Locate the cell with the specified text and output its [x, y] center coordinate. 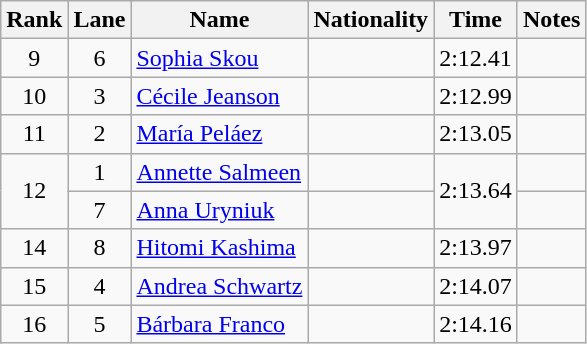
Anna Uryniuk [220, 210]
Name [220, 20]
Andrea Schwartz [220, 286]
2:13.05 [476, 134]
Sophia Skou [220, 58]
2:13.64 [476, 191]
2:14.16 [476, 324]
Rank [34, 20]
2:12.41 [476, 58]
10 [34, 96]
Bárbara Franco [220, 324]
14 [34, 248]
Lane [100, 20]
Time [476, 20]
Annette Salmeen [220, 172]
4 [100, 286]
15 [34, 286]
2:13.97 [476, 248]
2:12.99 [476, 96]
11 [34, 134]
6 [100, 58]
2:14.07 [476, 286]
9 [34, 58]
16 [34, 324]
12 [34, 191]
8 [100, 248]
2 [100, 134]
Nationality [371, 20]
3 [100, 96]
7 [100, 210]
Notes [551, 20]
María Peláez [220, 134]
5 [100, 324]
Hitomi Kashima [220, 248]
1 [100, 172]
Cécile Jeanson [220, 96]
